Extract the (X, Y) coordinate from the center of the cell holding the provided text.  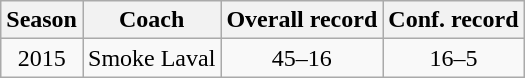
2015 (42, 58)
45–16 (302, 58)
Overall record (302, 20)
Coach (151, 20)
Smoke Laval (151, 58)
Conf. record (454, 20)
16–5 (454, 58)
Season (42, 20)
